From the cell containing the given text, extract its center point as [x, y] coordinate. 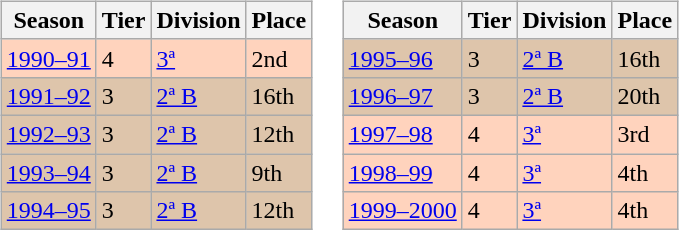
20th [645, 96]
9th [279, 173]
1997–98 [402, 134]
1993–94 [48, 173]
1990–91 [48, 58]
1998–99 [402, 173]
3rd [645, 134]
2nd [279, 58]
1992–93 [48, 134]
1996–97 [402, 96]
1991–92 [48, 96]
1999–2000 [402, 211]
1994–95 [48, 211]
1995–96 [402, 58]
